Extract the [x, y] coordinate from the center of the cell holding the provided text.  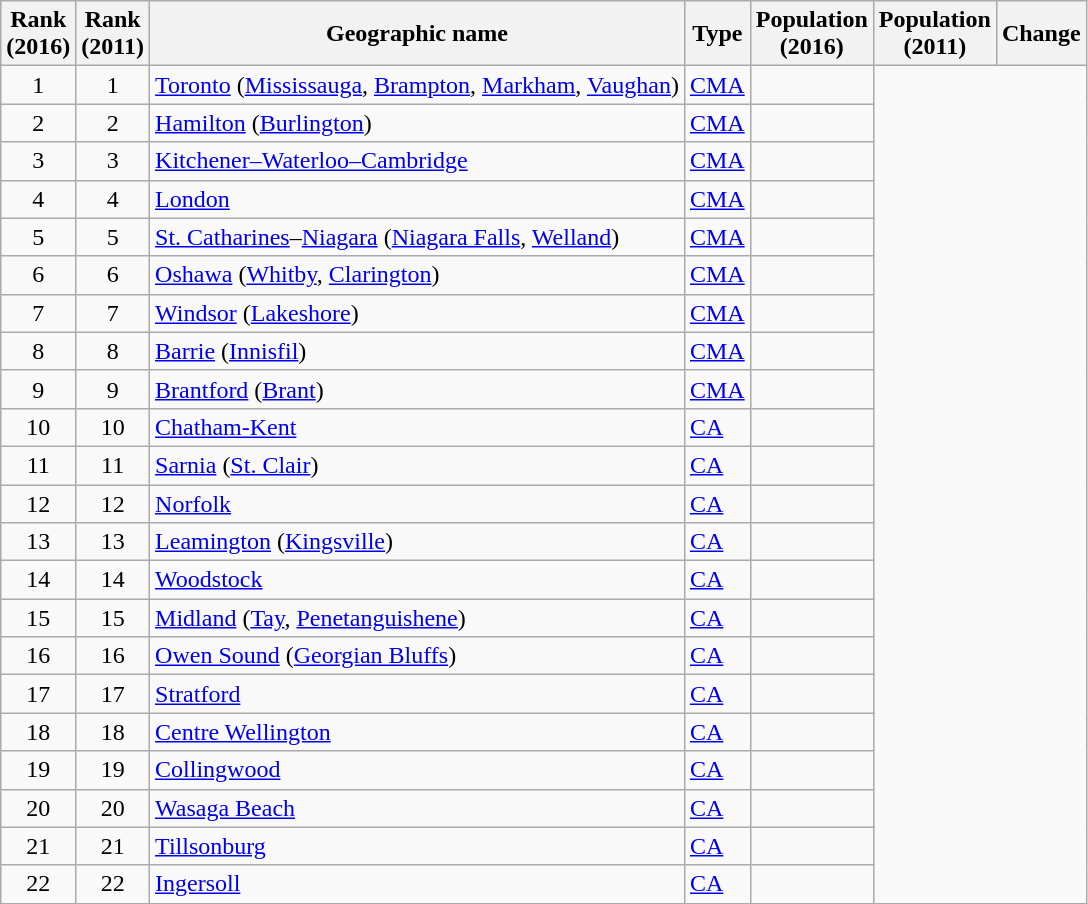
Kitchener–Waterloo–Cambridge [418, 161]
Barrie (Innisfil) [418, 351]
Windsor (Lakeshore) [418, 313]
Population(2016) [812, 34]
Centre Wellington [418, 732]
Brantford (Brant) [418, 389]
Stratford [418, 694]
Change [1041, 34]
Type [717, 34]
St. Catharines–Niagara (Niagara Falls, Welland) [418, 237]
Population(2011) [934, 34]
Oshawa (Whitby, Clarington) [418, 275]
Rank(2016) [38, 34]
Norfolk [418, 503]
Owen Sound (Georgian Bluffs) [418, 656]
Chatham-Kent [418, 427]
Woodstock [418, 580]
Tillsonburg [418, 846]
Sarnia (St. Clair) [418, 465]
London [418, 199]
Rank(2011) [113, 34]
Midland (Tay, Penetanguishene) [418, 618]
Wasaga Beach [418, 808]
Collingwood [418, 770]
Hamilton (Burlington) [418, 123]
Toronto (Mississauga, Brampton, Markham, Vaughan) [418, 85]
Leamington (Kingsville) [418, 542]
Geographic name [418, 34]
Ingersoll [418, 884]
